Determine the (X, Y) coordinate at the center of the cell enclosing the given text.  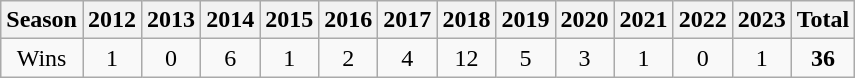
2015 (290, 20)
2 (348, 58)
2022 (702, 20)
2023 (762, 20)
3 (584, 58)
2017 (408, 20)
Total (823, 20)
2018 (466, 20)
2019 (526, 20)
Season (42, 20)
5 (526, 58)
36 (823, 58)
2012 (112, 20)
4 (408, 58)
2020 (584, 20)
2016 (348, 20)
6 (230, 58)
2021 (644, 20)
2014 (230, 20)
Wins (42, 58)
12 (466, 58)
2013 (172, 20)
